Capture the cell that displays the provided text and extract its [x, y] central coordinate. 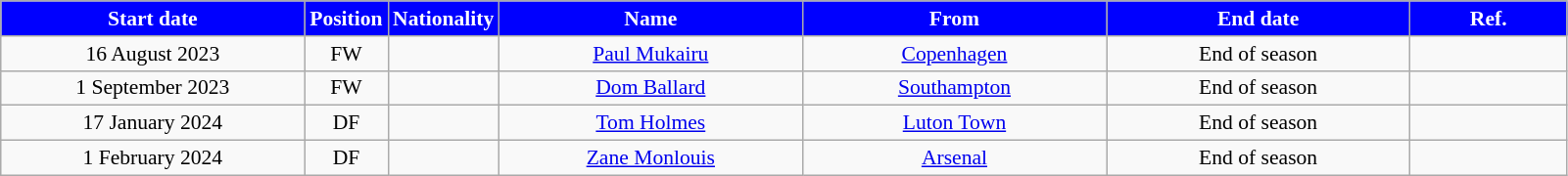
Southampton [954, 88]
17 January 2024 [153, 123]
Position [347, 19]
1 September 2023 [153, 88]
1 February 2024 [153, 158]
Nationality [443, 19]
Tom Holmes [650, 123]
Start date [153, 19]
Name [650, 19]
Zane Monlouis [650, 158]
End date [1259, 19]
Arsenal [954, 158]
16 August 2023 [153, 54]
From [954, 19]
Copenhagen [954, 54]
Paul Mukairu [650, 54]
Ref. [1489, 19]
Dom Ballard [650, 88]
Luton Town [954, 123]
